Search for the cell housing the specified text and yield its (X, Y) center coordinate. 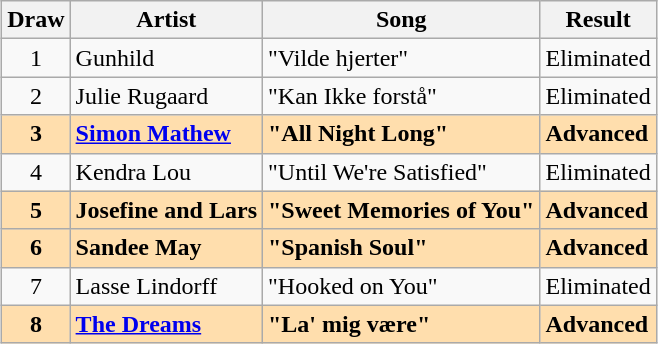
"Kan Ikke forstå" (402, 96)
Draw (36, 20)
1 (36, 58)
"Hooked on You" (402, 286)
The Dreams (166, 324)
"La' mig være" (402, 324)
Sandee May (166, 248)
7 (36, 286)
Song (402, 20)
Gunhild (166, 58)
"Vilde hjerter" (402, 58)
6 (36, 248)
3 (36, 134)
Result (598, 20)
Julie Rugaard (166, 96)
Artist (166, 20)
"Until We're Satisfied" (402, 172)
8 (36, 324)
"Sweet Memories of You" (402, 210)
"Spanish Soul" (402, 248)
"All Night Long" (402, 134)
5 (36, 210)
Lasse Lindorff (166, 286)
2 (36, 96)
Josefine and Lars (166, 210)
4 (36, 172)
Kendra Lou (166, 172)
Simon Mathew (166, 134)
